Identify which cell holds the provided text, then report its [x, y] central coordinate. 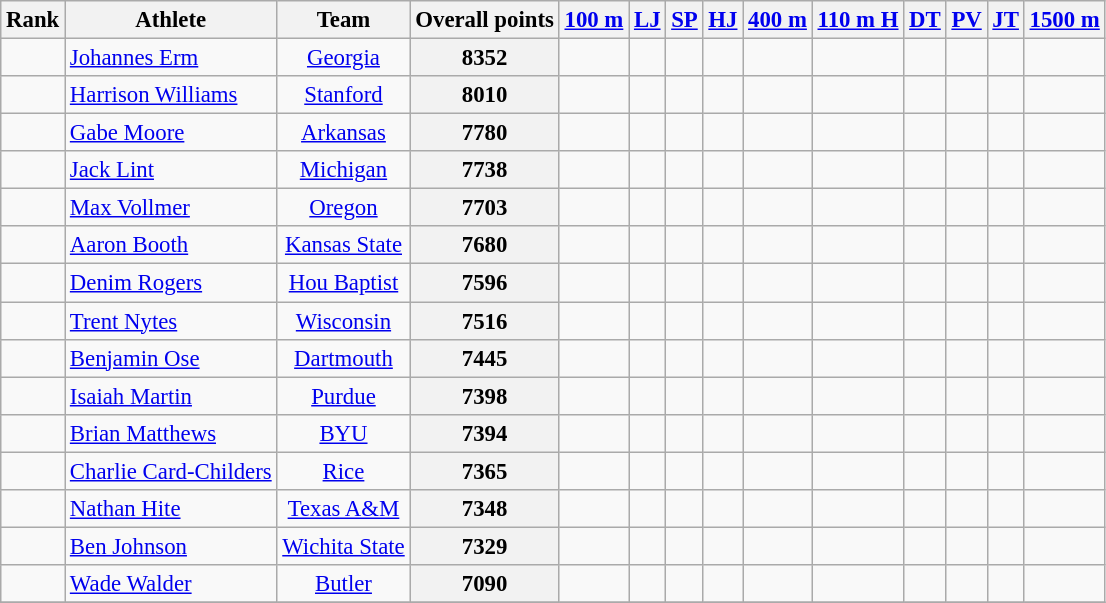
JT [1006, 20]
BYU [344, 433]
7394 [484, 433]
LJ [648, 20]
DT [925, 20]
Wade Walder [171, 584]
Benjamin Ose [171, 358]
Johannes Erm [171, 58]
7365 [484, 471]
110 m H [858, 20]
HJ [723, 20]
SP [684, 20]
7398 [484, 396]
7516 [484, 321]
7596 [484, 283]
Trent Nytes [171, 321]
Stanford [344, 95]
8352 [484, 58]
Kansas State [344, 245]
400 m [778, 20]
Texas A&M [344, 509]
7680 [484, 245]
Rank [33, 20]
7348 [484, 509]
100 m [594, 20]
Butler [344, 584]
Dartmouth [344, 358]
Team [344, 20]
7445 [484, 358]
Rice [344, 471]
PV [966, 20]
Purdue [344, 396]
1500 m [1064, 20]
8010 [484, 95]
Brian Matthews [171, 433]
Georgia [344, 58]
Hou Baptist [344, 283]
Jack Lint [171, 170]
Wisconsin [344, 321]
Denim Rogers [171, 283]
Oregon [344, 208]
Max Vollmer [171, 208]
Wichita State [344, 546]
Arkansas [344, 133]
Athlete [171, 20]
7329 [484, 546]
Nathan Hite [171, 509]
Charlie Card-Childers [171, 471]
Overall points [484, 20]
Harrison Williams [171, 95]
7090 [484, 584]
Ben Johnson [171, 546]
Michigan [344, 170]
Isaiah Martin [171, 396]
Aaron Booth [171, 245]
7738 [484, 170]
7703 [484, 208]
Gabe Moore [171, 133]
7780 [484, 133]
